Return the (X, Y) coordinate for the center point of the cell that contains the specified text.  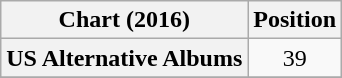
Chart (2016) (124, 20)
US Alternative Albums (124, 58)
Position (295, 20)
39 (295, 58)
